Provide the [x, y] coordinate of the cell's center where the given text is located.  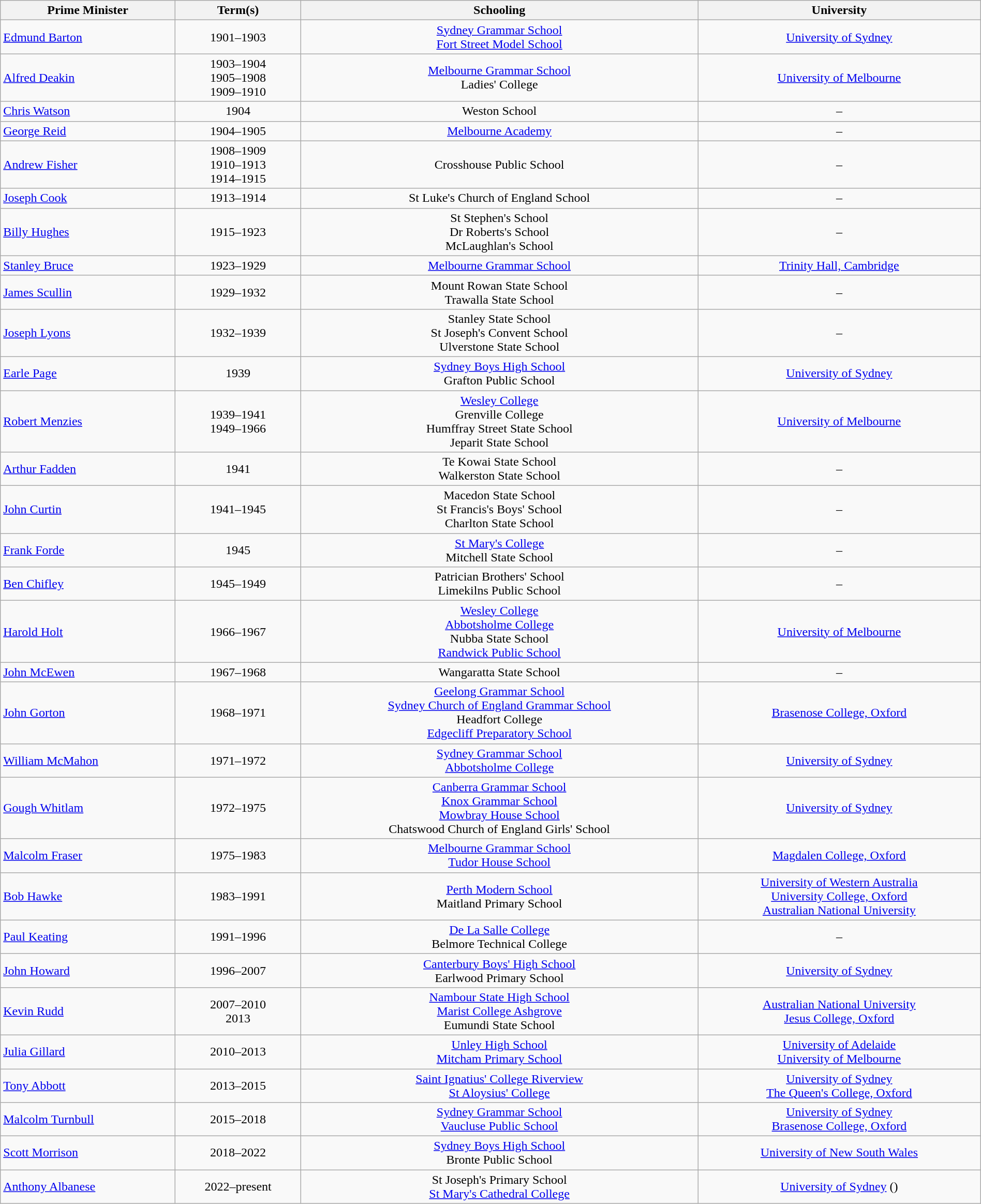
Bob Hawke [88, 896]
2007–20102013 [238, 1011]
Chris Watson [88, 111]
2010–2013 [238, 1051]
John Curtin [88, 510]
Sydney Grammar SchoolVaucluse Public School [500, 1120]
Scott Morrison [88, 1153]
John McEwen [88, 672]
Schooling [500, 10]
Robert Menzies [88, 421]
University [839, 10]
Paul Keating [88, 937]
Canberra Grammar SchoolKnox Grammar School Mowbray House School Chatswood Church of England Girls' School [500, 808]
Nambour State High School Marist College Ashgrove Eumundi State School [500, 1011]
1901–1903 [238, 37]
Sydney Boys High SchoolBronte Public School [500, 1153]
Sydney Boys High SchoolGrafton Public School [500, 374]
Wangaratta State School [500, 672]
1991–1996 [238, 937]
Kevin Rudd [88, 1011]
Macedon State School St Francis's Boys' School Charlton State School [500, 510]
1975–1983 [238, 856]
Melbourne Academy [500, 131]
1971–1972 [238, 761]
Ben Chifley [88, 584]
De La Salle College Belmore Technical College [500, 937]
Canterbury Boys' High School Earlwood Primary School [500, 971]
1941 [238, 469]
John Gorton [88, 713]
Anthony Albanese [88, 1187]
1904–1905 [238, 131]
Billy Hughes [88, 232]
Prime Minister [88, 10]
Australian National University Jesus College, Oxford [839, 1011]
Joseph Cook [88, 198]
Malcolm Fraser [88, 856]
Arthur Fadden [88, 469]
1923–1929 [238, 265]
Mount Rowan State School Trawalla State School [500, 292]
St Stephen's School Dr Roberts's School McLaughlan's School [500, 232]
John Howard [88, 971]
Melbourne Grammar SchoolLadies' College [500, 78]
2018–2022 [238, 1153]
Sydney Grammar SchoolFort Street Model School [500, 37]
Melbourne Grammar School [500, 265]
2022–present [238, 1187]
William McMahon [88, 761]
Patrician Brothers' School Limekilns Public School [500, 584]
Joseph Lyons [88, 333]
Malcolm Turnbull [88, 1120]
University of Western Australia University College, Oxford Australian National University [839, 896]
Tony Abbott [88, 1086]
1904 [238, 111]
Wesley College Grenville College Humffray Street State School Jeparit State School [500, 421]
1941–1945 [238, 510]
St Joseph's Primary School St Mary's Cathedral College [500, 1187]
George Reid [88, 131]
1968–1971 [238, 713]
Wesley College Abbotsholme College Nubba State School Randwick Public School [500, 631]
1913–1914 [238, 198]
Frank Forde [88, 551]
Edmund Barton [88, 37]
Harold Holt [88, 631]
Alfred Deakin [88, 78]
1996–2007 [238, 971]
Crosshouse Public School [500, 165]
1929–1932 [238, 292]
University of Sydney Brasenose College, Oxford [839, 1120]
1945 [238, 551]
Gough Whitlam [88, 808]
Melbourne Grammar SchoolTudor House School [500, 856]
University of Adelaide University of Melbourne [839, 1051]
Saint Ignatius' College Riverview St Aloysius' College [500, 1086]
Earle Page [88, 374]
1966–1967 [238, 631]
Brasenose College, Oxford [839, 713]
St Mary's College Mitchell State School [500, 551]
1915–1923 [238, 232]
1903–19041905–19081909–1910 [238, 78]
1908–19091910–19131914–1915 [238, 165]
Te Kowai State School Walkerston State School [500, 469]
1939 [238, 374]
James Scullin [88, 292]
Term(s) [238, 10]
Trinity Hall, Cambridge [839, 265]
1939–19411949–1966 [238, 421]
Andrew Fisher [88, 165]
University of Sydney () [839, 1187]
Julia Gillard [88, 1051]
Stanley Bruce [88, 265]
1945–1949 [238, 584]
Sydney Grammar SchoolAbbotsholme College [500, 761]
1983–1991 [238, 896]
University of New South Wales [839, 1153]
St Luke's Church of England School [500, 198]
Perth Modern SchoolMaitland Primary School [500, 896]
Magdalen College, Oxford [839, 856]
University of Sydney The Queen's College, Oxford [839, 1086]
1932–1939 [238, 333]
2015–2018 [238, 1120]
1972–1975 [238, 808]
Geelong Grammar School Sydney Church of England Grammar SchoolHeadfort College Edgecliff Preparatory School [500, 713]
2013–2015 [238, 1086]
Weston School [500, 111]
Unley High School Mitcham Primary School [500, 1051]
Stanley State School St Joseph's Convent School Ulverstone State School [500, 333]
1967–1968 [238, 672]
